Determine the (X, Y) coordinate at the center of the cell enclosing the given text.  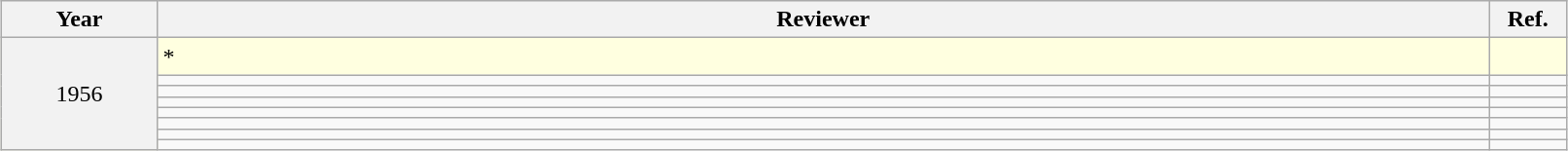
Reviewer (823, 19)
Year (80, 19)
Ref. (1529, 19)
1956 (80, 94)
* (823, 57)
